Provide the [x, y] coordinate of the cell's center where the given text is located.  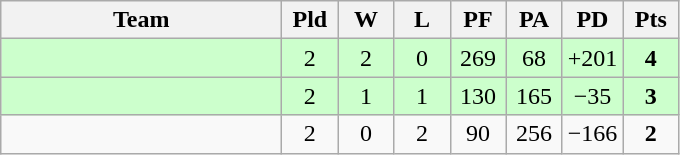
PA [534, 20]
PF [478, 20]
165 [534, 96]
68 [534, 58]
L [422, 20]
269 [478, 58]
Pts [651, 20]
4 [651, 58]
+201 [592, 58]
W [366, 20]
3 [651, 96]
90 [478, 134]
130 [478, 96]
256 [534, 134]
PD [592, 20]
−166 [592, 134]
Pld [310, 20]
Team [142, 20]
−35 [592, 96]
